Capture the cell that displays the provided text and extract its (X, Y) central coordinate. 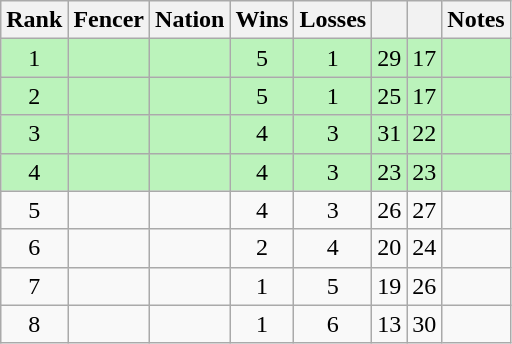
8 (34, 324)
31 (390, 134)
Notes (476, 20)
Rank (34, 20)
29 (390, 58)
25 (390, 96)
Fencer (109, 20)
24 (424, 248)
30 (424, 324)
20 (390, 248)
19 (390, 286)
Wins (262, 20)
7 (34, 286)
22 (424, 134)
27 (424, 210)
13 (390, 324)
Losses (333, 20)
Nation (190, 20)
